Output the [x, y] coordinate of the center of the cell containing the given text.  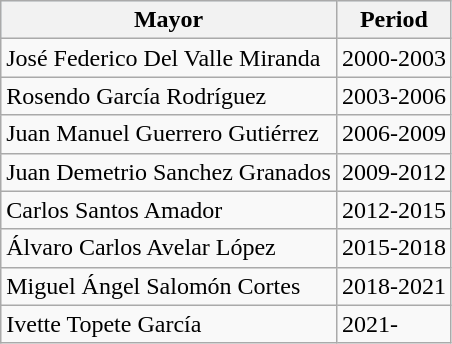
Mayor [169, 20]
Ivette Topete García [169, 324]
2018-2021 [394, 286]
Miguel Ángel Salomón Cortes [169, 286]
2021- [394, 324]
Period [394, 20]
2012-2015 [394, 210]
Carlos Santos Amador [169, 210]
2009-2012 [394, 172]
2015-2018 [394, 248]
2000-2003 [394, 58]
Álvaro Carlos Avelar López [169, 248]
Juan Demetrio Sanchez Granados [169, 172]
Rosendo García Rodríguez [169, 96]
José Federico Del Valle Miranda [169, 58]
Juan Manuel Guerrero Gutiérrez [169, 134]
2006-2009 [394, 134]
2003-2006 [394, 96]
